Determine the (x, y) coordinate at the center of the cell enclosing the given text.  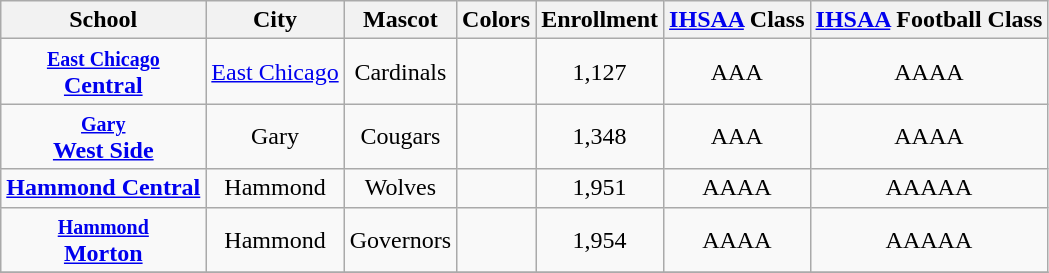
Cougars (400, 136)
1,954 (600, 240)
1,951 (600, 188)
IHSAA Football Class (929, 20)
Governors (400, 240)
School (104, 20)
Cardinals (400, 72)
East ChicagoCentral (104, 72)
1,348 (600, 136)
1,127 (600, 72)
IHSAA Class (737, 20)
Mascot (400, 20)
Colors (496, 20)
East Chicago (275, 72)
Hammond Morton (104, 240)
Hammond Central (104, 188)
Gary (275, 136)
City (275, 20)
GaryWest Side (104, 136)
Wolves (400, 188)
Enrollment (600, 20)
